Identify which cell holds the provided text, then report its [x, y] central coordinate. 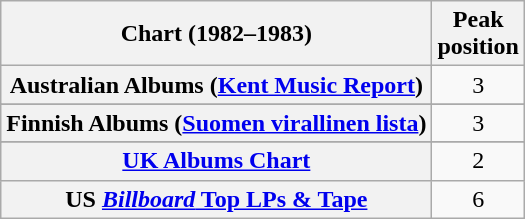
UK Albums Chart [216, 161]
Australian Albums (Kent Music Report) [216, 85]
Peakposition [478, 34]
US Billboard Top LPs & Tape [216, 199]
6 [478, 199]
Chart (1982–1983) [216, 34]
2 [478, 161]
Finnish Albums (Suomen virallinen lista) [216, 123]
